Find where the given text appears and provide that cell's center as [x, y] coordinate. 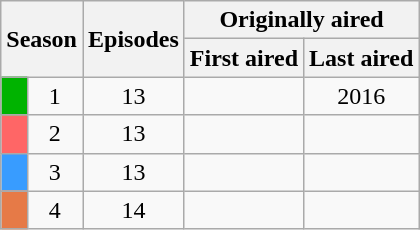
3 [54, 172]
First aired [244, 58]
2 [54, 134]
4 [54, 210]
14 [133, 210]
1 [54, 96]
Last aired [362, 58]
Season [42, 39]
Episodes [133, 39]
Originally aired [302, 20]
2016 [362, 96]
